Output the (X, Y) coordinate of the center of the cell containing the given text.  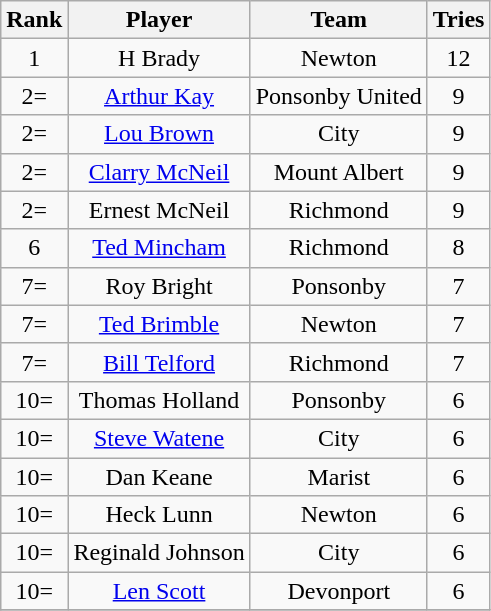
8 (458, 248)
Ted Mincham (159, 248)
1 (34, 58)
Bill Telford (159, 362)
Marist (338, 477)
Lou Brown (159, 134)
Arthur Kay (159, 96)
Ernest McNeil (159, 210)
12 (458, 58)
Roy Bright (159, 286)
Ponsonby United (338, 96)
Player (159, 20)
H Brady (159, 58)
Thomas Holland (159, 400)
Steve Watene (159, 438)
Team (338, 20)
Dan Keane (159, 477)
Ted Brimble (159, 324)
Tries (458, 20)
Reginald Johnson (159, 553)
Rank (34, 20)
Devonport (338, 591)
Clarry McNeil (159, 172)
Len Scott (159, 591)
Heck Lunn (159, 515)
Mount Albert (338, 172)
